Provide the [X, Y] coordinate of the cell's center where the given text is located.  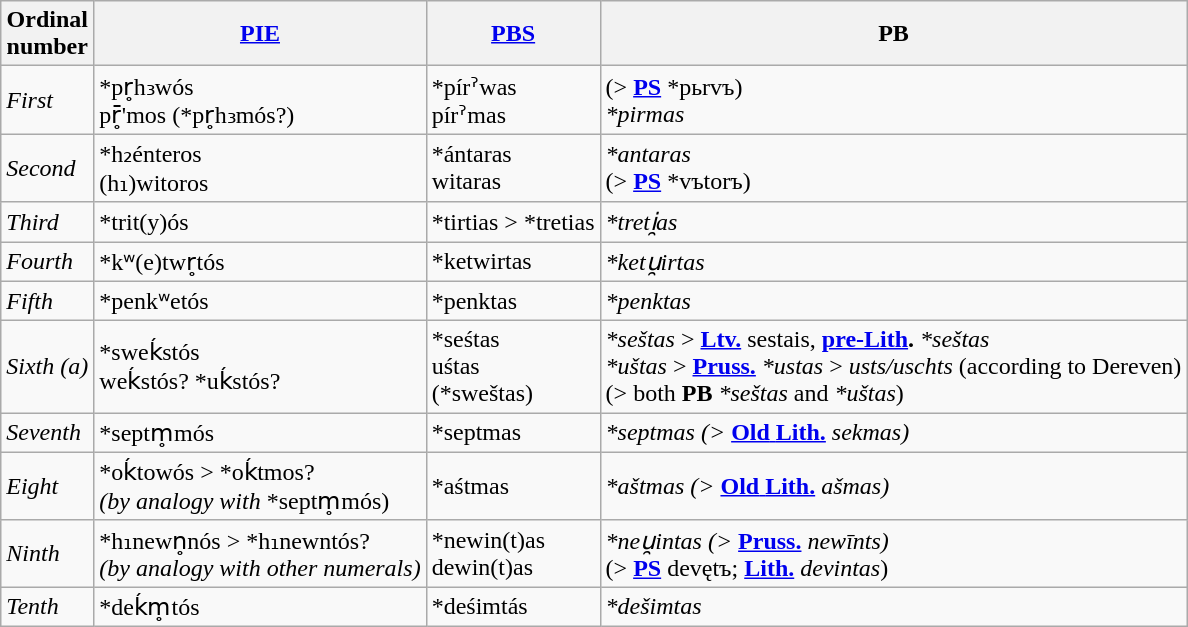
PB [894, 34]
*dešimtas [894, 607]
*aśtmas [513, 486]
Third [48, 222]
*antaras(> PS *vъtorъ) [894, 168]
Sixth (a) [48, 367]
*penkʷetós [260, 301]
*septm̥mós [260, 433]
*septmas (> Old Lith. sekmas) [894, 433]
*seštas > Ltv. sestais, pre-Lith. *seštas*uštas > Pruss. *ustas > usts/uschts (according to Dereven)(> both PB *seštas and *uštas) [894, 367]
*deḱm̥tós [260, 607]
*trit(y)ós [260, 222]
(> PS *pьrvъ)*pirmas [894, 100]
Fifth [48, 301]
*oḱtowós > *oḱtmos?(by analogy with *septm̥mós) [260, 486]
Ninth [48, 554]
*newin(t)asdewin(t)as [513, 554]
*treti̯as [894, 222]
*tirtias > *tretias [513, 222]
Fourth [48, 262]
*pírˀwaspírˀmas [513, 100]
*sweḱstósweḱstós? *uḱstós? [260, 367]
PBS [513, 34]
*neu̯intas (> Pruss. newīnts)(> PS devętъ; Lith. devintas) [894, 554]
*ketu̯irtas [894, 262]
*h₁newn̥nós > *h₁newntós?(by analogy with other numerals) [260, 554]
*kʷ(e)twr̥tós [260, 262]
*h₂énteros(h₁)witoros [260, 168]
*septmas [513, 433]
*deśimtás [513, 607]
*aštmas (> Old Lith. ašmas) [894, 486]
First [48, 100]
*ántaraswitaras [513, 168]
*pr̥h₃wóspr̥̄'mos (*pr̥h₃mós?) [260, 100]
Eight [48, 486]
Ordinalnumber [48, 34]
Seventh [48, 433]
*seśtasuśtas(*sweštas) [513, 367]
Tenth [48, 607]
Second [48, 168]
*ketwirtas [513, 262]
PIE [260, 34]
